Find where the given text appears and provide that cell's center as [X, Y] coordinate. 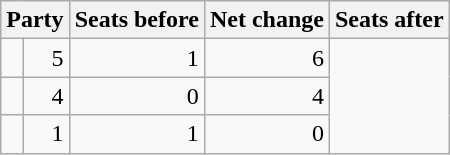
Party [35, 20]
6 [266, 58]
5 [46, 58]
Seats after [389, 20]
Seats before [136, 20]
Net change [266, 20]
